Identify which cell holds the provided text, then report its (X, Y) central coordinate. 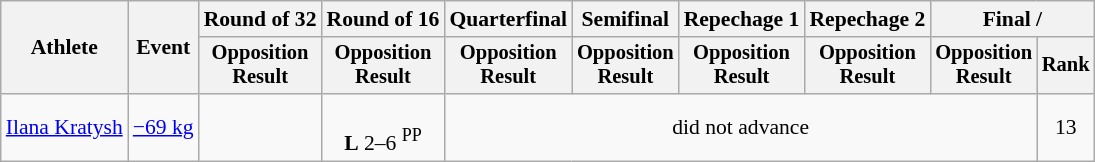
Round of 32 (260, 19)
−69 kg (164, 128)
Rank (1066, 66)
Repechage 1 (742, 19)
Event (164, 48)
did not advance (740, 128)
Semifinal (626, 19)
Ilana Kratysh (64, 128)
Final / (1012, 19)
13 (1066, 128)
Repechage 2 (867, 19)
L 2–6 PP (384, 128)
Quarterfinal (508, 19)
Round of 16 (384, 19)
Athlete (64, 48)
